Return the [x, y] coordinate for the center point of the cell that contains the specified text.  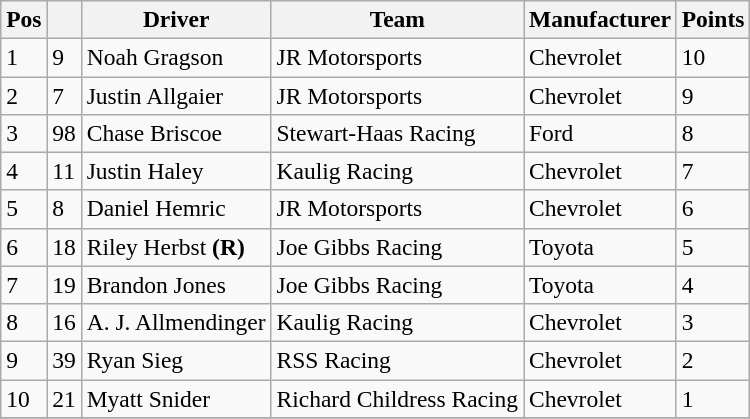
Pos [24, 19]
98 [64, 133]
Stewart-Haas Racing [397, 133]
Riley Herbst (R) [176, 247]
Chase Briscoe [176, 133]
11 [64, 171]
39 [64, 360]
A. J. Allmendinger [176, 322]
16 [64, 322]
19 [64, 285]
Justin Allgaier [176, 95]
Noah Gragson [176, 57]
Points [713, 19]
Team [397, 19]
Ford [600, 133]
Daniel Hemric [176, 209]
Manufacturer [600, 19]
21 [64, 398]
Ryan Sieg [176, 360]
18 [64, 247]
RSS Racing [397, 360]
Driver [176, 19]
Brandon Jones [176, 285]
Richard Childress Racing [397, 398]
Justin Haley [176, 171]
Myatt Snider [176, 398]
